Detect which cell encompasses the target text, then output its (X, Y) center coordinate. 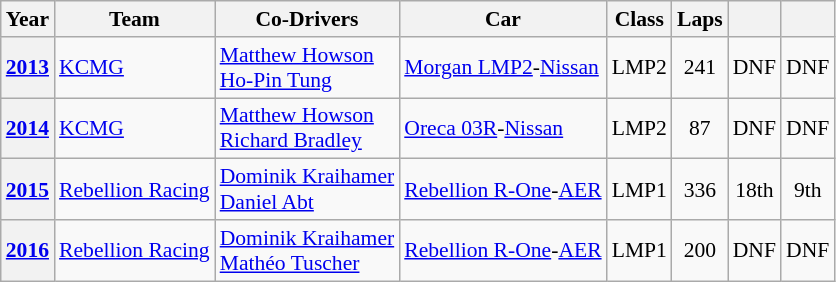
2016 (28, 250)
Dominik Kraihamer Daniel Abt (308, 190)
Co-Drivers (308, 19)
Team (134, 19)
Car (502, 19)
200 (700, 250)
Morgan LMP2-Nissan (502, 68)
2013 (28, 68)
Year (28, 19)
87 (700, 128)
Class (640, 19)
2015 (28, 190)
18th (754, 190)
Matthew Howson Ho-Pin Tung (308, 68)
9th (808, 190)
Laps (700, 19)
Oreca 03R-Nissan (502, 128)
Dominik Kraihamer Mathéo Tuscher (308, 250)
2014 (28, 128)
Matthew Howson Richard Bradley (308, 128)
336 (700, 190)
241 (700, 68)
